Identify which cell holds the provided text, then report its [X, Y] central coordinate. 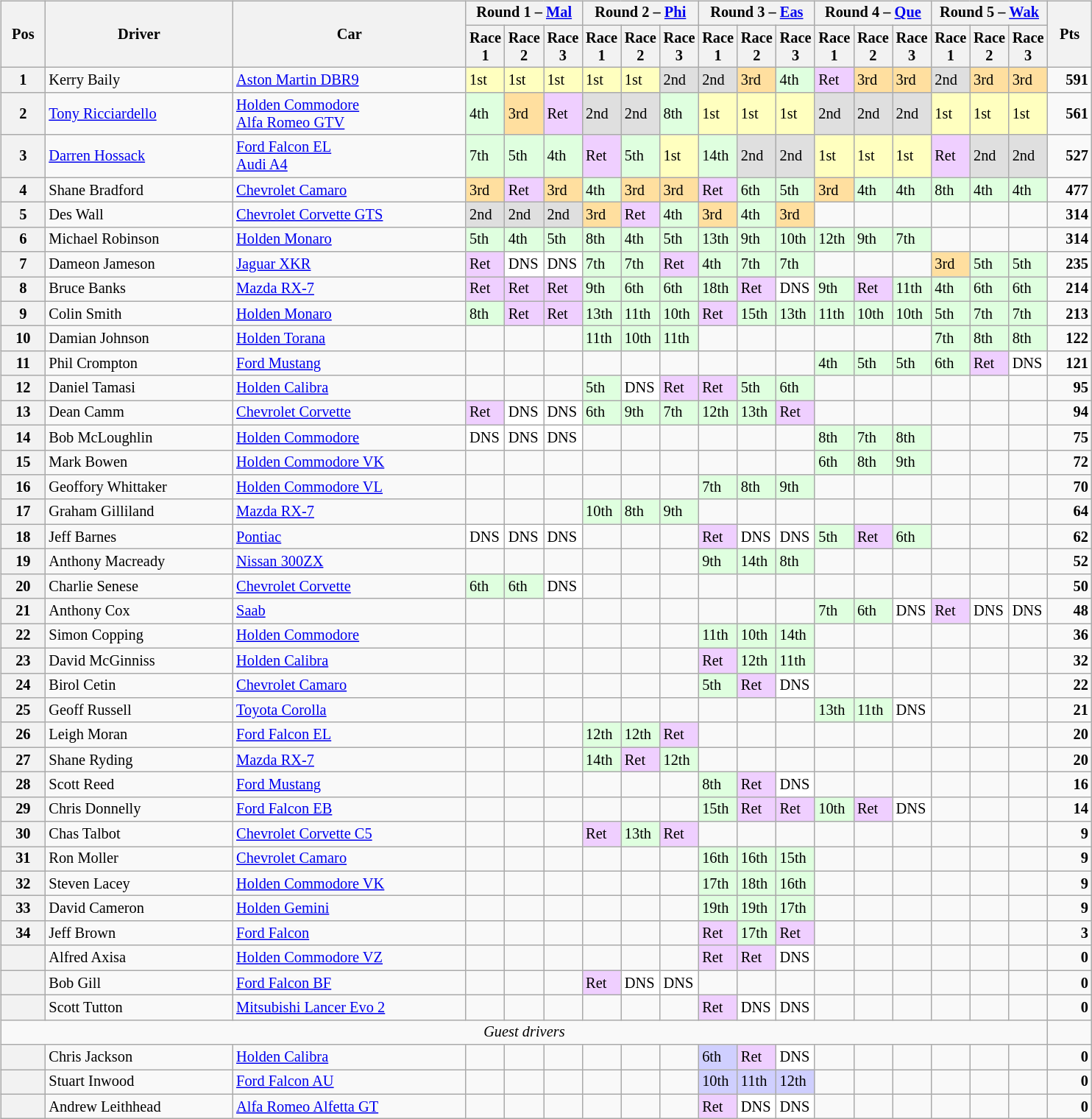
Phil Crompton [138, 364]
Pos [23, 34]
Round 5 – Wak [989, 13]
72 [1070, 462]
Guest drivers [524, 1032]
477 [1070, 190]
Simon Copping [138, 636]
Graham Gilliland [138, 512]
Round 4 – Que [873, 13]
18 [23, 537]
17 [23, 512]
Jaguar XKR [349, 264]
Ford Falcon EL Audi A4 [349, 156]
30 [23, 834]
Geoffory Whittaker [138, 487]
Ford Falcon BF [349, 983]
5 [23, 215]
David Cameron [138, 908]
75 [1070, 437]
15 [23, 462]
Chris Jackson [138, 1057]
Ron Moller [138, 859]
Ford Falcon [349, 933]
Dameon Jameson [138, 264]
Ford Falcon EB [349, 809]
Tony Ricciardello [138, 114]
Shane Ryding [138, 760]
Driver [138, 34]
Holden Commodore VZ [349, 958]
Bob McLoughlin [138, 437]
Leigh Moran [138, 735]
Steven Lacey [138, 883]
24 [23, 685]
Holden Gemini [349, 908]
Alfa Romeo Alfetta GT [349, 1106]
Ford Falcon AU [349, 1082]
235 [1070, 264]
Geoff Russell [138, 710]
591 [1070, 80]
Nissan 300ZX [349, 562]
Birol Cetin [138, 685]
Holden Commodore Alfa Romeo GTV [349, 114]
4 [23, 190]
2 [23, 114]
48 [1070, 611]
Chas Talbot [138, 834]
70 [1070, 487]
213 [1070, 314]
7 [23, 264]
Andrew Leithhead [138, 1106]
561 [1070, 114]
Pts [1070, 34]
Damian Johnson [138, 339]
Chevrolet Corvette GTS [349, 215]
Shane Bradford [138, 190]
Jeff Brown [138, 933]
527 [1070, 156]
Stuart Inwood [138, 1082]
Des Wall [138, 215]
6 [23, 239]
94 [1070, 413]
12 [23, 388]
27 [23, 760]
Bob Gill [138, 983]
Charlie Senese [138, 586]
Scott Reed [138, 785]
Darren Hossack [138, 156]
Jeff Barnes [138, 537]
1 [23, 80]
Colin Smith [138, 314]
Holden Torana [349, 339]
28 [23, 785]
Anthony Cox [138, 611]
Toyota Corolla [349, 710]
Michael Robinson [138, 239]
13 [23, 413]
34 [23, 933]
Round 3 – Eas [756, 13]
Pontiac [349, 537]
Car [349, 34]
Saab [349, 611]
36 [1070, 636]
Round 1 – Mal [524, 13]
214 [1070, 289]
121 [1070, 364]
19 [23, 562]
29 [23, 809]
50 [1070, 586]
26 [23, 735]
Scott Tutton [138, 1008]
62 [1070, 537]
122 [1070, 339]
64 [1070, 512]
8 [23, 289]
10 [23, 339]
Ford Falcon EL [349, 735]
Kerry Baily [138, 80]
31 [23, 859]
52 [1070, 562]
Mark Bowen [138, 462]
David McGinniss [138, 660]
Alfred Axisa [138, 958]
Dean Camm [138, 413]
23 [23, 660]
Chevrolet Corvette C5 [349, 834]
33 [23, 908]
Round 2 – Phi [640, 13]
Chris Donnelly [138, 809]
Daniel Tamasi [138, 388]
Bruce Banks [138, 289]
11 [23, 364]
Mitsubishi Lancer Evo 2 [349, 1008]
Anthony Macready [138, 562]
Aston Martin DBR9 [349, 80]
95 [1070, 388]
Holden Commodore VL [349, 487]
25 [23, 710]
